Scan for the cell matching the given text and deliver its (X, Y) coordinate at center. 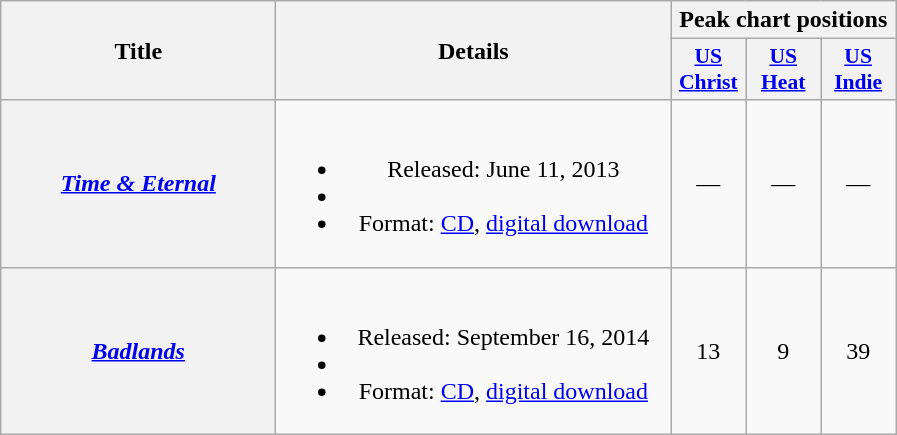
Details (474, 50)
Time & Eternal (138, 184)
Title (138, 50)
USHeat (784, 70)
Released: June 11, 2013Format: CD, digital download (474, 184)
Badlands (138, 350)
USChrist (708, 70)
USIndie (858, 70)
39 (858, 350)
Released: September 16, 2014Format: CD, digital download (474, 350)
9 (784, 350)
13 (708, 350)
Peak chart positions (784, 20)
